Return the (x, y) coordinate for the center point of the cell that contains the specified text.  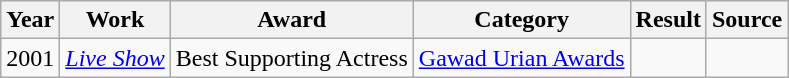
Source (746, 20)
Best Supporting Actress (292, 58)
Work (115, 20)
Year (30, 20)
2001 (30, 58)
Gawad Urian Awards (522, 58)
Category (522, 20)
Live Show (115, 58)
Award (292, 20)
Result (668, 20)
